Detect which cell encompasses the target text, then output its (x, y) center coordinate. 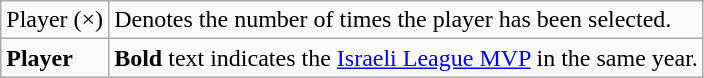
Bold text indicates the Israeli League MVP in the same year. (406, 58)
Player (55, 58)
Player (×) (55, 20)
Denotes the number of times the player has been selected. (406, 20)
